Locate the cell with the specified text and output its [X, Y] center coordinate. 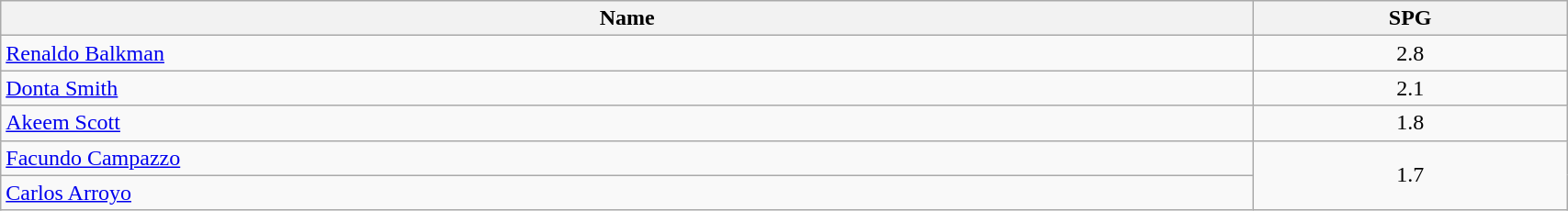
1.8 [1411, 123]
Carlos Arroyo [627, 193]
2.1 [1411, 88]
Renaldo Balkman [627, 53]
2.8 [1411, 53]
SPG [1411, 18]
1.7 [1411, 175]
Akeem Scott [627, 123]
Donta Smith [627, 88]
Facundo Campazzo [627, 158]
Name [627, 18]
